Search for the cell housing the specified text and yield its (x, y) center coordinate. 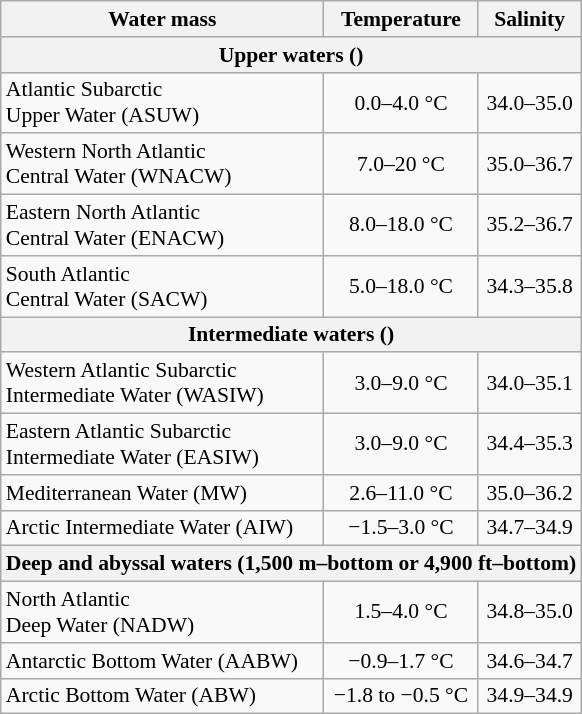
34.3–35.8 (530, 286)
34.8–35.0 (530, 612)
35.0–36.2 (530, 493)
Western North AtlanticCentral Water (WNACW) (162, 164)
34.0–35.1 (530, 384)
Temperature (401, 19)
Intermediate waters () (292, 335)
34.4–35.3 (530, 444)
Mediterranean Water (MW) (162, 493)
5.0–18.0 °C (401, 286)
Eastern North AtlanticCentral Water (ENACW) (162, 226)
Antarctic Bottom Water (AABW) (162, 661)
−1.5–3.0 °C (401, 528)
Western Atlantic SubarcticIntermediate Water (WASIW) (162, 384)
North AtlanticDeep Water (NADW) (162, 612)
−1.8 to −0.5 °C (401, 696)
7.0–20 °C (401, 164)
0.0–4.0 °C (401, 102)
Salinity (530, 19)
Eastern Atlantic SubarcticIntermediate Water (EASIW) (162, 444)
34.7–34.9 (530, 528)
34.9–34.9 (530, 696)
2.6–11.0 °C (401, 493)
34.0–35.0 (530, 102)
Deep and abyssal waters (1,500 m–bottom or 4,900 ft–bottom) (292, 564)
Atlantic SubarcticUpper Water (ASUW) (162, 102)
Arctic Bottom Water (ABW) (162, 696)
Arctic Intermediate Water (AIW) (162, 528)
35.0–36.7 (530, 164)
1.5–4.0 °C (401, 612)
−0.9–1.7 °C (401, 661)
35.2–36.7 (530, 226)
South AtlanticCentral Water (SACW) (162, 286)
Upper waters () (292, 55)
34.6–34.7 (530, 661)
Water mass (162, 19)
8.0–18.0 °C (401, 226)
